Find where the given text appears and provide that cell's center as (x, y) coordinate. 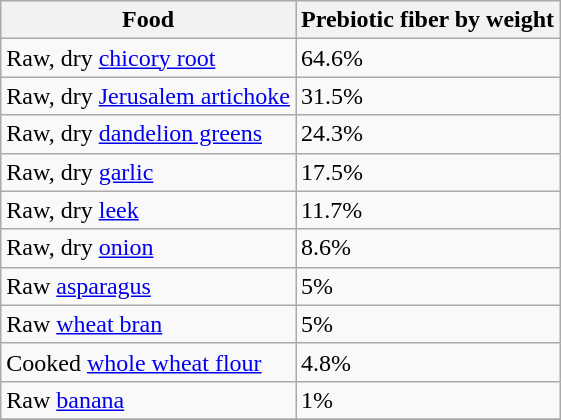
31.5% (428, 96)
Raw banana (148, 400)
Raw wheat bran (148, 324)
24.3% (428, 134)
Raw, dry chicory root (148, 58)
Raw, dry leek (148, 210)
Prebiotic fiber by weight (428, 20)
Raw, dry onion (148, 248)
17.5% (428, 172)
Cooked whole wheat flour (148, 362)
11.7% (428, 210)
Raw, dry garlic (148, 172)
1% (428, 400)
Food (148, 20)
Raw, dry Jerusalem artichoke (148, 96)
8.6% (428, 248)
64.6% (428, 58)
Raw asparagus (148, 286)
4.8% (428, 362)
Raw, dry dandelion greens (148, 134)
